Return [x, y] of the center of cell containing provided text 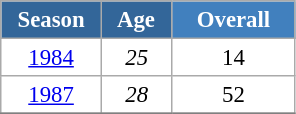
52 [234, 95]
1984 [52, 58]
Overall [234, 20]
1987 [52, 95]
Season [52, 20]
28 [136, 95]
Age [136, 20]
25 [136, 58]
14 [234, 58]
